Identify which cell holds the provided text, then report its (X, Y) central coordinate. 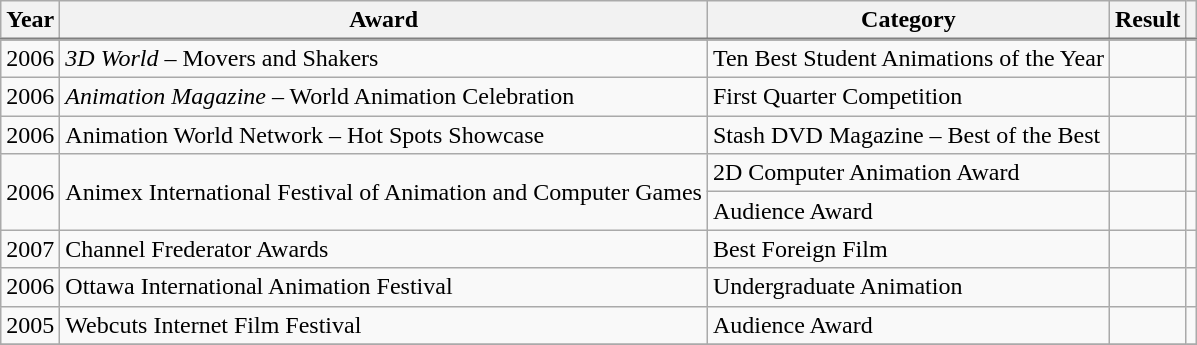
Ottawa International Animation Festival (384, 287)
Undergraduate Animation (908, 287)
Year (30, 20)
Animation Magazine – World Animation Celebration (384, 97)
Webcuts Internet Film Festival (384, 325)
Channel Frederator Awards (384, 249)
Category (908, 20)
Best Foreign Film (908, 249)
First Quarter Competition (908, 97)
2D Computer Animation Award (908, 173)
2005 (30, 325)
Ten Best Student Animations of the Year (908, 59)
3D World – Movers and Shakers (384, 59)
Result (1147, 20)
Animex International Festival of Animation and Computer Games (384, 192)
Award (384, 20)
2007 (30, 249)
Animation World Network – Hot Spots Showcase (384, 135)
Stash DVD Magazine – Best of the Best (908, 135)
